Search for the cell housing the specified text and yield its (X, Y) center coordinate. 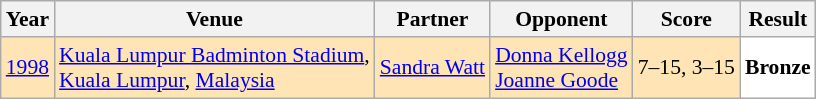
Kuala Lumpur Badminton Stadium,Kuala Lumpur, Malaysia (214, 68)
1998 (28, 68)
7–15, 3–15 (686, 68)
Sandra Watt (432, 68)
Donna Kellogg Joanne Goode (562, 68)
Result (778, 19)
Partner (432, 19)
Venue (214, 19)
Opponent (562, 19)
Year (28, 19)
Bronze (778, 68)
Score (686, 19)
